For the text-containing cell, return its midpoint in [x, y] coordinate format. 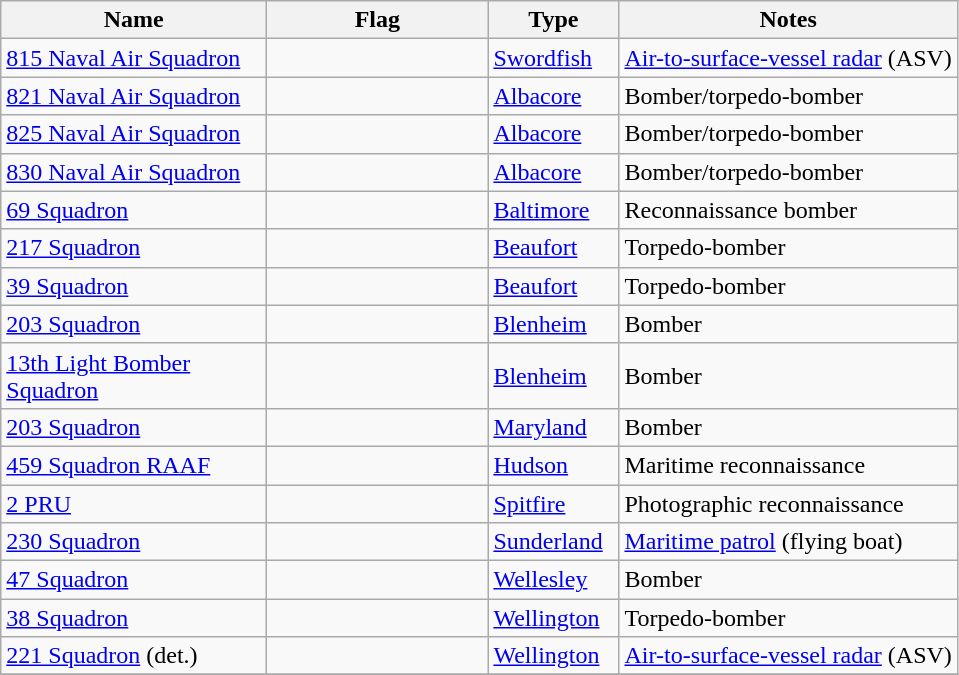
13th Light Bomber Squadron [134, 376]
815 Naval Air Squadron [134, 58]
821 Naval Air Squadron [134, 96]
Wellesley [554, 580]
Notes [788, 20]
217 Squadron [134, 248]
Maritime patrol (flying boat) [788, 542]
Hudson [554, 465]
Spitfire [554, 503]
69 Squadron [134, 210]
Maritime reconnaissance [788, 465]
Photographic reconnaissance [788, 503]
830 Naval Air Squadron [134, 172]
2 PRU [134, 503]
Maryland [554, 427]
Sunderland [554, 542]
Type [554, 20]
825 Naval Air Squadron [134, 134]
230 Squadron [134, 542]
Swordfish [554, 58]
221 Squadron (det.) [134, 656]
Flag [378, 20]
39 Squadron [134, 286]
Baltimore [554, 210]
Name [134, 20]
459 Squadron RAAF [134, 465]
38 Squadron [134, 618]
Reconnaissance bomber [788, 210]
47 Squadron [134, 580]
